Pinpoint the cell where the given text exists, returning its (x, y) midpoint coordinate. 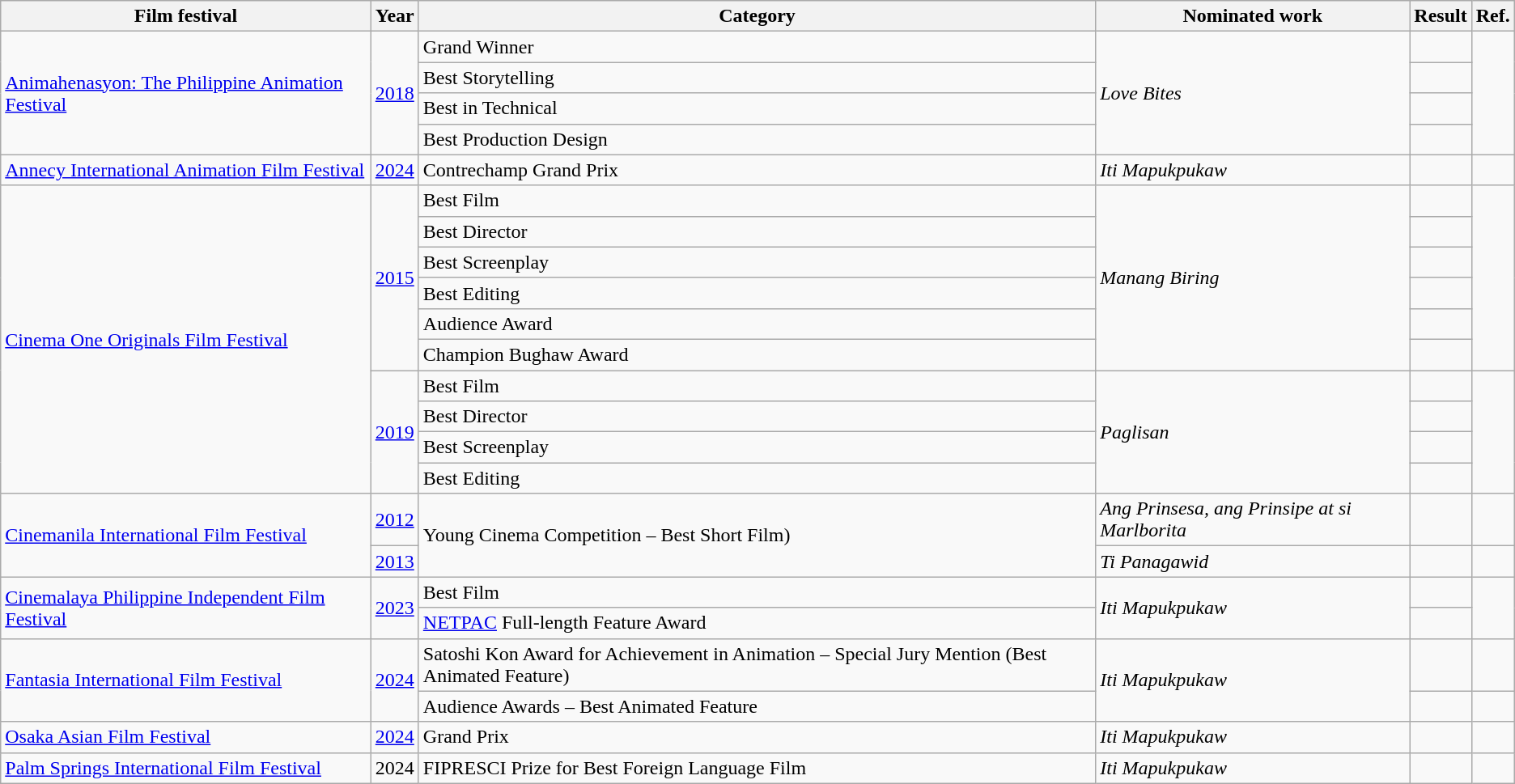
Film festival (186, 16)
Osaka Asian Film Festival (186, 737)
Best Storytelling (757, 78)
Satoshi Kon Award for Achievement in Animation – Special Jury Mention (Best Animated Feature) (757, 665)
2023 (395, 608)
Best Production Design (757, 139)
2019 (395, 432)
Cinemanila International Film Festival (186, 536)
Annecy International Animation Film Festival (186, 170)
Cinema One Originals Film Festival (186, 340)
Manang Biring (1253, 278)
Audience Awards – Best Animated Feature (757, 706)
Grand Prix (757, 737)
Love Bites (1253, 93)
Young Cinema Competition – Best Short Film) (757, 536)
Grand Winner (757, 47)
Paglisan (1253, 432)
2013 (395, 562)
Contrechamp Grand Prix (757, 170)
Fantasia International Film Festival (186, 680)
Ref. (1492, 16)
Palm Springs International Film Festival (186, 768)
Nominated work (1253, 16)
Champion Bughaw Award (757, 354)
Audience Award (757, 324)
2012 (395, 519)
Year (395, 16)
Result (1441, 16)
Cinemalaya Philippine Independent Film Festival (186, 608)
2018 (395, 93)
Category (757, 16)
2015 (395, 278)
Best in Technical (757, 108)
Ti Panagawid (1253, 562)
Animahenasyon: The Philippine Animation Festival (186, 93)
Ang Prinsesa, ang Prinsipe at si Marlborita (1253, 519)
NETPAC Full-length Feature Award (757, 623)
FIPRESCI Prize for Best Foreign Language Film (757, 768)
